Determine the [X, Y] coordinate at the center of the cell enclosing the given text.  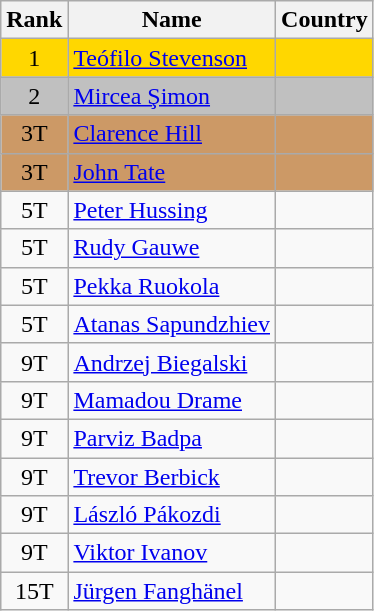
Mircea Şimon [172, 96]
Atanas Sapundzhiev [172, 324]
Country [325, 20]
Rank [34, 20]
Jürgen Fanghänel [172, 591]
Mamadou Drame [172, 400]
Teófilo Stevenson [172, 58]
Pekka Ruokola [172, 286]
1 [34, 58]
Clarence Hill [172, 134]
Rudy Gauwe [172, 248]
Andrzej Biegalski [172, 362]
Peter Hussing [172, 210]
John Tate [172, 172]
15T [34, 591]
Name [172, 20]
Viktor Ivanov [172, 553]
2 [34, 96]
László Pákozdi [172, 515]
Trevor Berbick [172, 477]
Parviz Badpa [172, 438]
